Capture the cell that displays the provided text and extract its [X, Y] central coordinate. 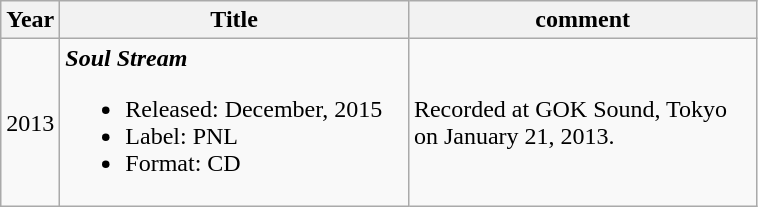
Title [234, 20]
2013 [30, 122]
comment [582, 20]
Recorded at GOK Sound, Tokyo on January 21, 2013. [582, 122]
Year [30, 20]
Soul StreamReleased: December, 2015Label: PNL Format: CD [234, 122]
